Output the [X, Y] coordinate of the center of the cell containing the given text.  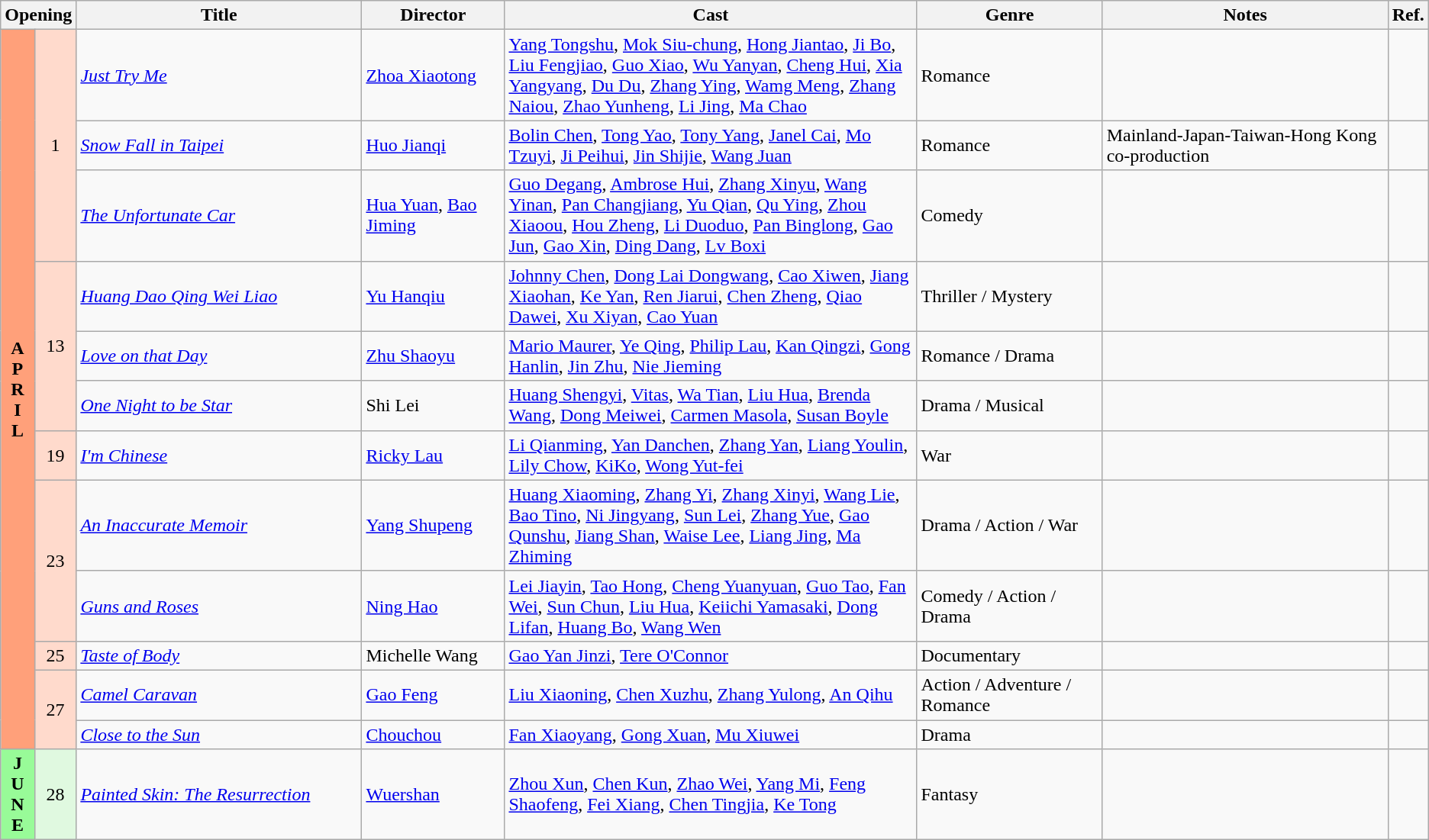
Drama / Action / War [1009, 525]
Zhu Shaoyu [434, 356]
Director [434, 15]
Taste of Body [219, 655]
28 [55, 795]
Liu Xiaoning, Chen Xuzhu, Zhang Yulong, An Qihu [711, 694]
Mainland-Japan-Taiwan-Hong Kong co-production [1245, 145]
23 [55, 560]
Johnny Chen, Dong Lai Dongwang, Cao Xiwen, Jiang Xiaohan, Ke Yan, Ren Jiarui, Chen Zheng, Qiao Dawei, Xu Xiyan, Cao Yuan [711, 296]
Thriller / Mystery [1009, 296]
JUNE [18, 795]
Painted Skin: The Resurrection [219, 795]
Wuershan [434, 795]
Drama [1009, 735]
Fan Xiaoyang, Gong Xuan, Mu Xiuwei [711, 735]
Gao Feng [434, 694]
Mario Maurer, Ye Qing, Philip Lau, Kan Qingzi, Gong Hanlin, Jin Zhu, Nie Jieming [711, 356]
19 [55, 455]
Bolin Chen, Tong Yao, Tony Yang, Janel Cai, Mo Tzuyi, Ji Peihui, Jin Shijie, Wang Juan [711, 145]
War [1009, 455]
Ref. [1408, 15]
Drama / Musical [1009, 406]
25 [55, 655]
Opening [38, 15]
Comedy / Action / Drama [1009, 606]
APRIL [18, 389]
13 [55, 346]
Genre [1009, 15]
Hua Yuan, Bao Jiming [434, 215]
Huang Shengyi, Vitas, Wa Tian, Liu Hua, Brenda Wang, Dong Meiwei, Carmen Masola, Susan Boyle [711, 406]
Just Try Me [219, 75]
Shi Lei [434, 406]
Guns and Roses [219, 606]
Title [219, 15]
Lei Jiayin, Tao Hong, Cheng Yuanyuan, Guo Tao, Fan Wei, Sun Chun, Liu Hua, Keiichi Yamasaki, Dong Lifan, Huang Bo, Wang Wen [711, 606]
Close to the Sun [219, 735]
Ricky Lau [434, 455]
27 [55, 710]
Huang Xiaoming, Zhang Yi, Zhang Xinyi, Wang Lie, Bao Tino, Ni Jingyang, Sun Lei, Zhang Yue, Gao Qunshu, Jiang Shan, Waise Lee, Liang Jing, Ma Zhiming [711, 525]
Chouchou [434, 735]
The Unfortunate Car [219, 215]
Michelle Wang [434, 655]
Zhou Xun, Chen Kun, Zhao Wei, Yang Mi, Feng Shaofeng, Fei Xiang, Chen Tingjia, Ke Tong [711, 795]
Gao Yan Jinzi, Tere O'Connor [711, 655]
Cast [711, 15]
Fantasy [1009, 795]
Zhoa Xiaotong [434, 75]
Li Qianming, Yan Danchen, Zhang Yan, Liang Youlin, Lily Chow, KiKo, Wong Yut-fei [711, 455]
Yang Shupeng [434, 525]
One Night to be Star [219, 406]
Huo Jianqi [434, 145]
Ning Hao [434, 606]
An Inaccurate Memoir [219, 525]
I'm Chinese [219, 455]
Camel Caravan [219, 694]
Love on that Day [219, 356]
Romance / Drama [1009, 356]
Documentary [1009, 655]
Comedy [1009, 215]
Action / Adventure / Romance [1009, 694]
Snow Fall in Taipei [219, 145]
Yu Hanqiu [434, 296]
Notes [1245, 15]
1 [55, 145]
Huang Dao Qing Wei Liao [219, 296]
